Capture the cell that displays the provided text and extract its [X, Y] central coordinate. 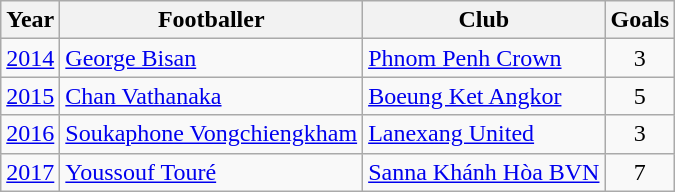
2014 [30, 58]
Lanexang United [484, 134]
Goals [640, 20]
Soukaphone Vongchiengkham [212, 134]
Sanna Khánh Hòa BVN [484, 172]
2016 [30, 134]
2017 [30, 172]
Footballer [212, 20]
2015 [30, 96]
Phnom Penh Crown [484, 58]
Club [484, 20]
Chan Vathanaka [212, 96]
Boeung Ket Angkor [484, 96]
5 [640, 96]
George Bisan [212, 58]
7 [640, 172]
Year [30, 20]
Youssouf Touré [212, 172]
